Determine the [x, y] coordinate at the center of the cell enclosing the given text.  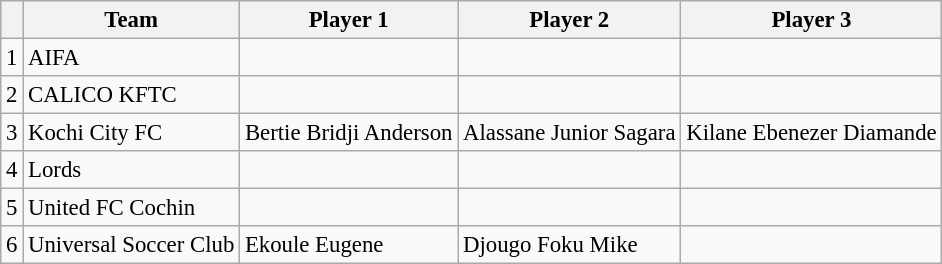
United FC Cochin [132, 208]
Player 1 [349, 20]
CALICO KFTC [132, 95]
4 [12, 170]
Player 2 [570, 20]
2 [12, 95]
Kochi City FC [132, 133]
3 [12, 133]
6 [12, 245]
AIFA [132, 58]
Team [132, 20]
Universal Soccer Club [132, 245]
1 [12, 58]
Lords [132, 170]
5 [12, 208]
Alassane Junior Sagara [570, 133]
Djougo Foku Mike [570, 245]
Kilane Ebenezer Diamande [812, 133]
Player 3 [812, 20]
Ekoule Eugene [349, 245]
Bertie Bridji Anderson [349, 133]
